Return [x, y] of the center of cell containing provided text 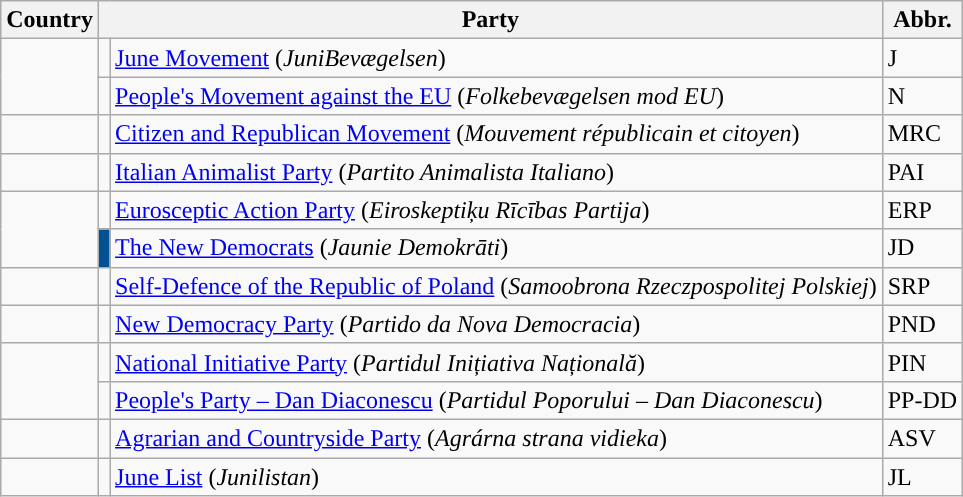
The New Democrats (Jaunie Demokrāti) [496, 248]
SRP [922, 286]
MRC [922, 134]
June List (Junilistan) [496, 477]
N [922, 96]
People's Movement against the EU (Folkebevægelsen mod EU) [496, 96]
Agrarian and Countryside Party (Agrárna strana vidieka) [496, 438]
Country [50, 20]
National Initiative Party (Partidul Inițiativa Națională) [496, 362]
Eurosceptic Action Party (Eiroskeptiķu Rīcības Partija) [496, 210]
PP-DD [922, 400]
JD [922, 248]
New Democracy Party (Partido da Nova Democracia) [496, 324]
Party [490, 20]
Abbr. [922, 20]
PND [922, 324]
PIN [922, 362]
JL [922, 477]
J [922, 58]
ASV [922, 438]
Citizen and Republican Movement (Mouvement républicain et citoyen) [496, 134]
ERP [922, 210]
PAI [922, 172]
Self-Defence of the Republic of Poland (Samoobrona Rzeczpospolitej Polskiej) [496, 286]
Italian Animalist Party (Partito Animalista Italiano) [496, 172]
June Movement (JuniBevægelsen) [496, 58]
People's Party – Dan Diaconescu (Partidul Poporului – Dan Diaconescu) [496, 400]
